Identify which cell holds the provided text, then report its [X, Y] central coordinate. 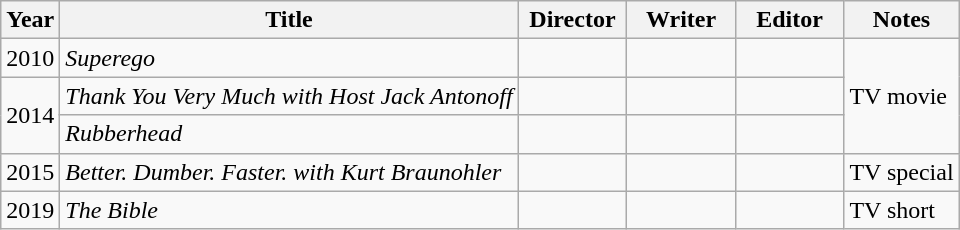
Rubberhead [289, 134]
Better. Dumber. Faster. with Kurt Braunohler [289, 172]
2010 [30, 58]
Editor [790, 20]
Year [30, 20]
The Bible [289, 210]
2014 [30, 115]
2015 [30, 172]
Notes [902, 20]
Thank You Very Much with Host Jack Antonoff [289, 96]
Writer [682, 20]
Title [289, 20]
TV movie [902, 96]
Director [572, 20]
Superego [289, 58]
2019 [30, 210]
TV short [902, 210]
TV special [902, 172]
